Return the (x, y) coordinate for the center point of the cell that contains the specified text.  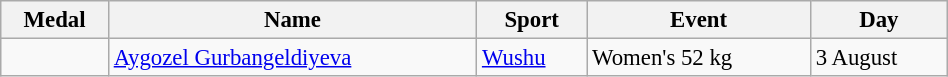
Day (878, 20)
Name (292, 20)
Women's 52 kg (699, 58)
3 August (878, 58)
Wushu (532, 58)
Medal (55, 20)
Aygozel Gurbangeldiyeva (292, 58)
Sport (532, 20)
Event (699, 20)
